Determine the (x, y) coordinate at the center of the cell enclosing the given text.  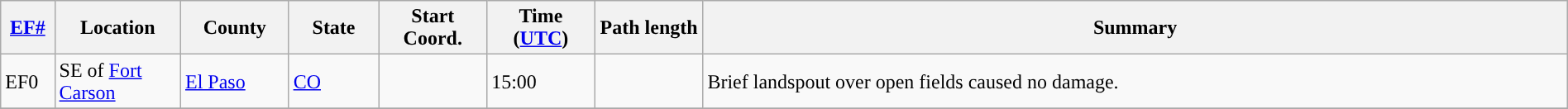
Start Coord. (433, 28)
El Paso (235, 81)
County (235, 28)
State (334, 28)
SE of Fort Carson (117, 81)
Path length (648, 28)
15:00 (541, 81)
Summary (1135, 28)
Time (UTC) (541, 28)
Brief landspout over open fields caused no damage. (1135, 81)
EF0 (28, 81)
Location (117, 28)
EF# (28, 28)
CO (334, 81)
